Pinpoint the cell where the given text exists, returning its (X, Y) midpoint coordinate. 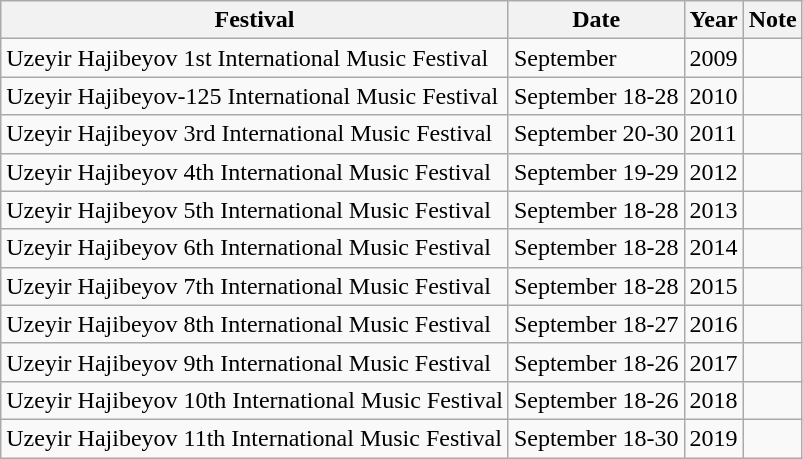
Date (596, 20)
2010 (714, 96)
2015 (714, 286)
Uzeyir Hajibeyov 3rd International Music Festival (255, 134)
Uzeyir Hajibeyov 6th International Music Festival (255, 248)
September 18-30 (596, 438)
Uzeyir Hajibeyov 7th International Music Festival (255, 286)
2014 (714, 248)
September 20-30 (596, 134)
2016 (714, 324)
Uzeyir Hajibeyov 1st International Music Festival (255, 58)
Uzeyir Hajibeyov-125 International Music Festival (255, 96)
Uzeyir Hajibeyov 4th International Music Festival (255, 172)
September 18-27 (596, 324)
2017 (714, 362)
Year (714, 20)
Uzeyir Hajibeyov 10th International Music Festival (255, 400)
2013 (714, 210)
2011 (714, 134)
Uzeyir Hajibeyov 8th International Music Festival (255, 324)
Uzeyir Hajibeyov 9th International Music Festival (255, 362)
Uzeyir Hajibeyov 11th International Music Festival (255, 438)
2018 (714, 400)
Note (772, 20)
Festival (255, 20)
2009 (714, 58)
September (596, 58)
2012 (714, 172)
Uzeyir Hajibeyov 5th International Music Festival (255, 210)
2019 (714, 438)
September 19-29 (596, 172)
